From the cell containing the given text, extract its center point as [x, y] coordinate. 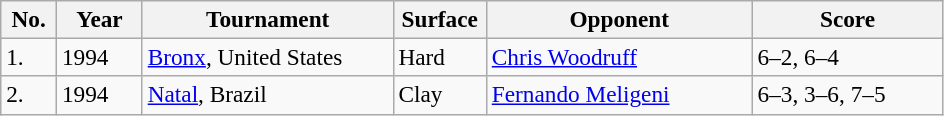
Hard [440, 57]
Fernando Meligeni [619, 95]
6–3, 3–6, 7–5 [848, 95]
Tournament [268, 19]
No. [29, 19]
6–2, 6–4 [848, 57]
Surface [440, 19]
Score [848, 19]
Chris Woodruff [619, 57]
Clay [440, 95]
2. [29, 95]
1. [29, 57]
Bronx, United States [268, 57]
Opponent [619, 19]
Year [100, 19]
Natal, Brazil [268, 95]
